Output the [x, y] coordinate of the center of the cell containing the given text.  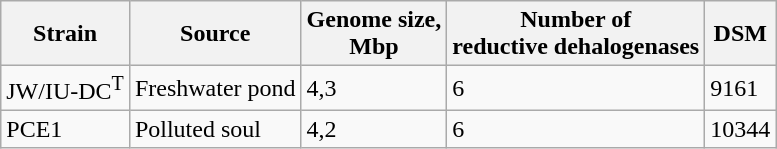
Freshwater pond [215, 88]
10344 [740, 129]
Source [215, 34]
PCE1 [66, 129]
Strain [66, 34]
JW/IU-DCT [66, 88]
4,2 [374, 129]
Number ofreductive dehalogenases [576, 34]
Polluted soul [215, 129]
DSM [740, 34]
4,3 [374, 88]
Genome size,Mbp [374, 34]
9161 [740, 88]
